Capture the cell that displays the provided text and extract its [X, Y] central coordinate. 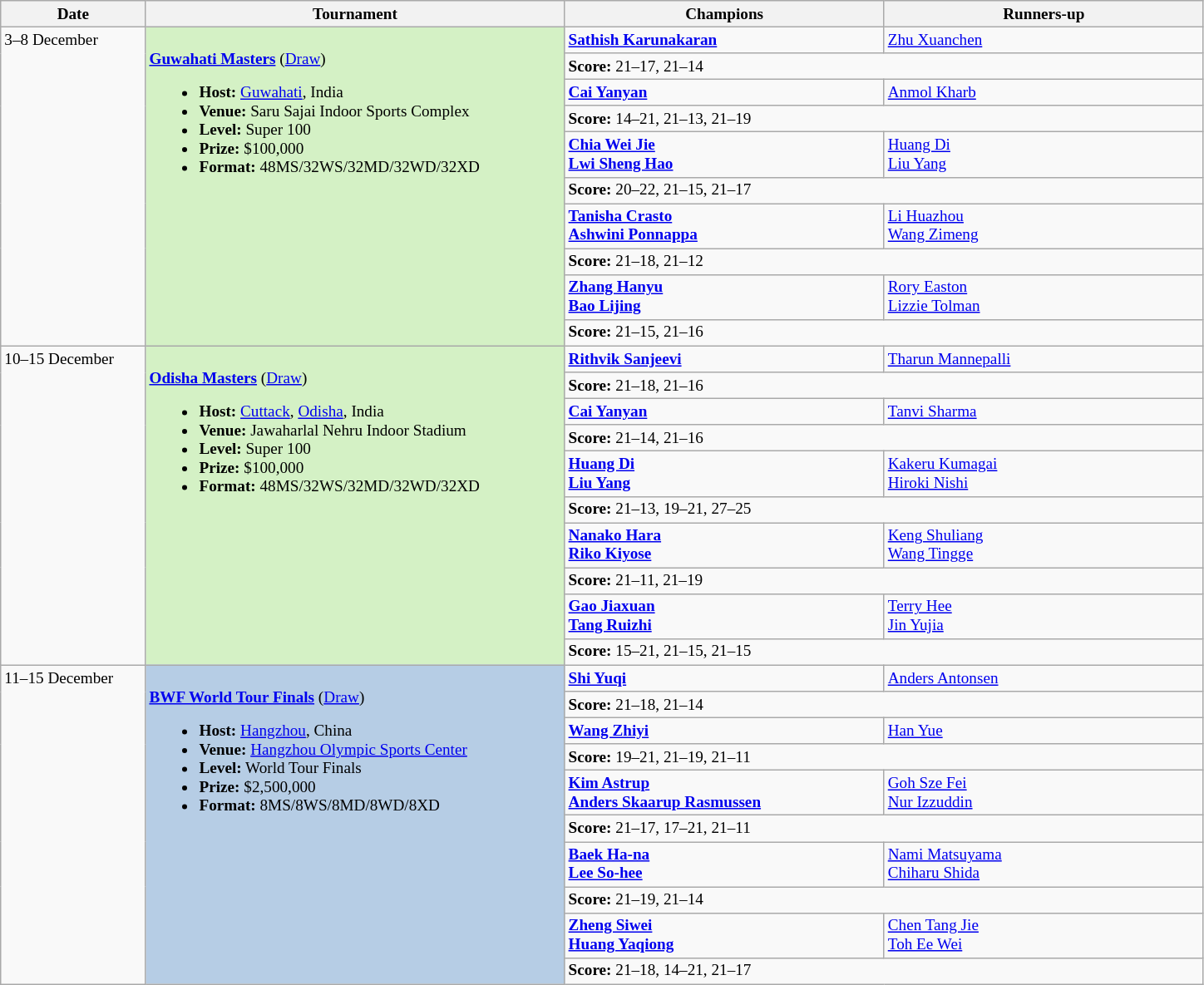
Score: 20–22, 21–15, 21–17 [884, 190]
Rory Easton Lizzie Tolman [1044, 297]
3–8 December [73, 186]
Zhu Xuanchen [1044, 40]
Score: 21–17, 21–14 [884, 66]
Score: 15–21, 21–15, 21–15 [884, 652]
Kim Astrup Anders Skaarup Rasmussen [724, 793]
Zheng Siwei Huang Yaqiong [724, 935]
Score: 21–17, 17–21, 21–11 [884, 829]
Score: 19–21, 21–19, 21–11 [884, 757]
Score: 21–15, 21–16 [884, 332]
Goh Sze Fei Nur Izzuddin [1044, 793]
Terry Hee Jin Yujia [1044, 616]
Tanisha Crasto Ashwini Ponnappa [724, 226]
Tournament [355, 14]
Zhang Hanyu Bao Lijing [724, 297]
Nami Matsuyama Chiharu Shida [1044, 864]
10–15 December [73, 505]
Score: 21–18, 21–12 [884, 262]
Score: 21–19, 21–14 [884, 899]
Han Yue [1044, 731]
Score: 21–18, 21–14 [884, 705]
Tharun Mannepalli [1044, 359]
Wang Zhiyi [724, 731]
Guwahati Masters (Draw)Host: Guwahati, IndiaVenue: Saru Sajai Indoor Sports ComplexLevel: Super 100Prize: $100,000Format: 48MS/32WS/32MD/32WD/32XD [355, 186]
Score: 14–21, 21–13, 21–19 [884, 119]
Score: 21–18, 21–16 [884, 386]
Champions [724, 14]
11–15 December [73, 825]
Keng Shuliang Wang Tingge [1044, 544]
Rithvik Sanjeevi [724, 359]
Baek Ha-na Lee So-hee [724, 864]
Nanako Hara Riko Kiyose [724, 544]
Date [73, 14]
Score: 21–13, 19–21, 27–25 [884, 510]
Li Huazhou Wang Zimeng [1044, 226]
Score: 21–11, 21–19 [884, 581]
Anders Antonsen [1044, 678]
Chen Tang Jie Toh Ee Wei [1044, 935]
Score: 21–14, 21–16 [884, 438]
Score: 21–18, 14–21, 21–17 [884, 971]
Gao Jiaxuan Tang Ruizhi [724, 616]
Sathish Karunakaran [724, 40]
Shi Yuqi [724, 678]
Tanvi Sharma [1044, 411]
Runners-up [1044, 14]
Chia Wei Jie Lwi Sheng Hao [724, 155]
Anmol Kharb [1044, 92]
Kakeru Kumagai Hiroki Nishi [1044, 474]
